Return the (x, y) coordinate for the center point of the cell that contains the specified text.  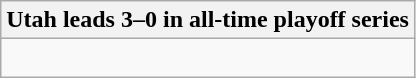
Utah leads 3–0 in all-time playoff series (208, 20)
